Detect which cell encompasses the target text, then output its (x, y) center coordinate. 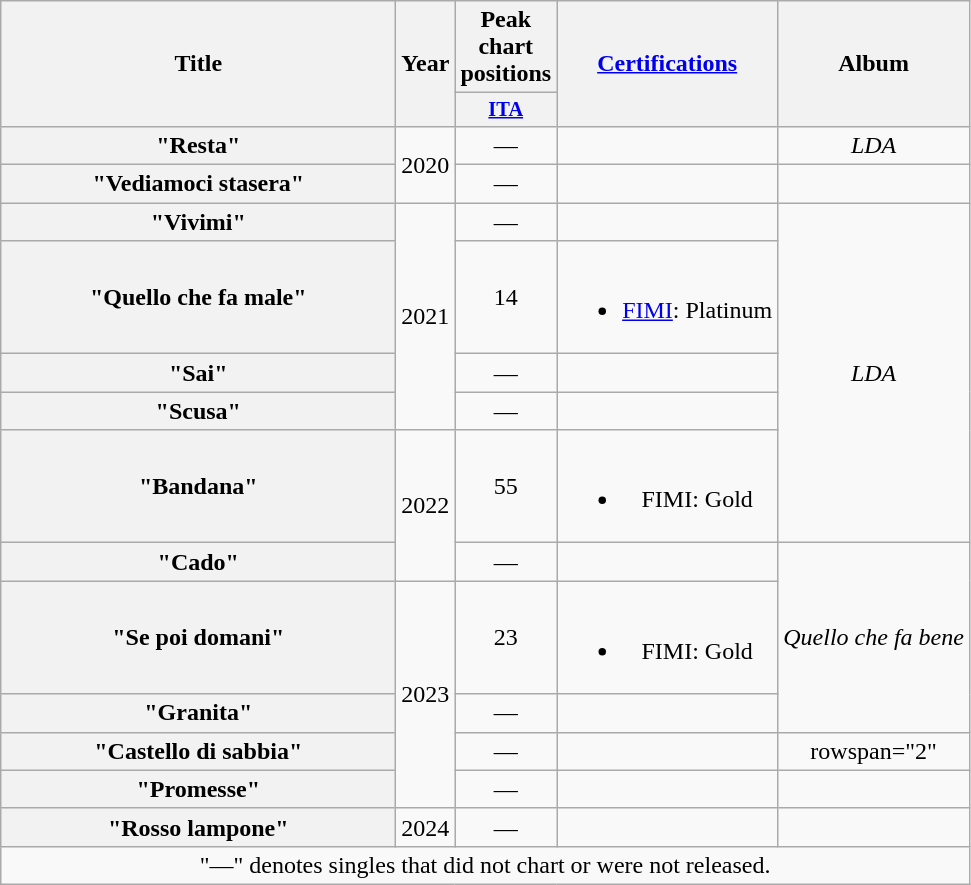
Peak chart positions (506, 47)
2023 (426, 694)
"Promesse" (198, 789)
"Vivimi" (198, 222)
"Rosso lampone" (198, 827)
"Scusa" (198, 411)
2022 (426, 506)
Album (874, 64)
Title (198, 64)
"Castello di sabbia" (198, 751)
"Granita" (198, 713)
Year (426, 64)
23 (506, 638)
"—" denotes singles that did not chart or were not released. (486, 865)
FIMI: Platinum (668, 298)
2024 (426, 827)
"Resta" (198, 145)
55 (506, 486)
"Vediamoci stasera" (198, 184)
"Sai" (198, 373)
Certifications (668, 64)
2020 (426, 164)
"Cado" (198, 562)
14 (506, 298)
"Bandana" (198, 486)
Quello che fa bene (874, 638)
"Quello che fa male" (198, 298)
2021 (426, 316)
ITA (506, 110)
"Se poi domani" (198, 638)
rowspan="2" (874, 751)
